Provide the [x, y] coordinate of the cell's center where the given text is located.  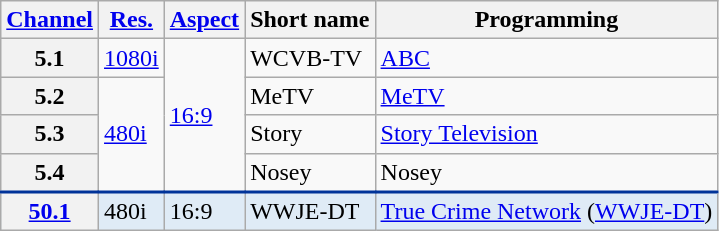
WWJE-DT [310, 212]
1080i [132, 58]
5.4 [50, 172]
5.2 [50, 96]
50.1 [50, 212]
Channel [50, 20]
Res. [132, 20]
Aspect [204, 20]
5.3 [50, 134]
Short name [310, 20]
Story Television [546, 134]
Story [310, 134]
ABC [546, 58]
True Crime Network (WWJE-DT) [546, 212]
Programming [546, 20]
5.1 [50, 58]
WCVB-TV [310, 58]
